Return the [x, y] coordinate for the center point of the cell that contains the specified text.  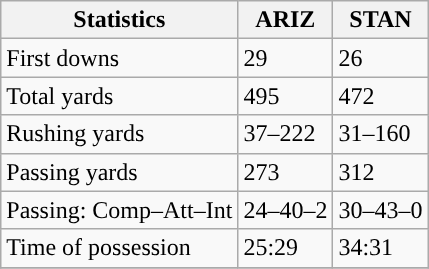
495 [286, 96]
37–222 [286, 134]
31–160 [380, 134]
30–43–0 [380, 210]
34:31 [380, 248]
Total yards [120, 96]
273 [286, 172]
24–40–2 [286, 210]
Time of possession [120, 248]
25:29 [286, 248]
472 [380, 96]
312 [380, 172]
Passing yards [120, 172]
Statistics [120, 20]
26 [380, 58]
Passing: Comp–Att–Int [120, 210]
29 [286, 58]
First downs [120, 58]
ARIZ [286, 20]
Rushing yards [120, 134]
STAN [380, 20]
